Return the [X, Y] coordinate for the center point of the cell that contains the specified text.  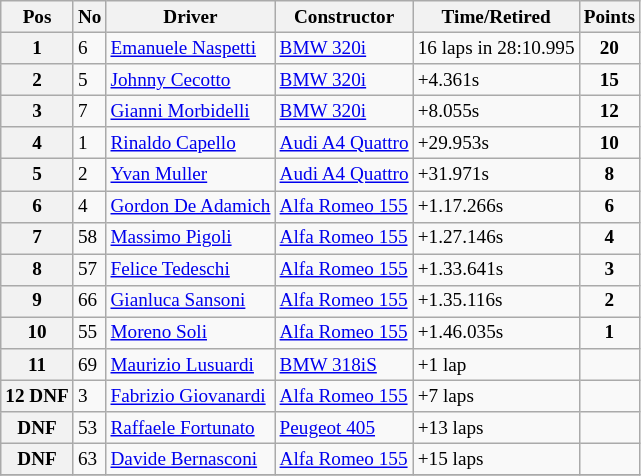
Peugeot 405 [344, 428]
BMW 318iS [344, 365]
Fabrizio Giovanardi [190, 396]
58 [90, 238]
Massimo Pigoli [190, 238]
Felice Tedeschi [190, 270]
+29.953s [496, 143]
Gianni Morbidelli [190, 111]
Davide Bernasconi [190, 460]
Yvan Muller [190, 175]
Maurizio Lusuardi [190, 365]
69 [90, 365]
+8.055s [496, 111]
+7 laps [496, 396]
15 [609, 80]
Moreno Soli [190, 333]
Constructor [344, 17]
+1.17.266s [496, 206]
+4.361s [496, 80]
+1.35.116s [496, 301]
Rinaldo Capello [190, 143]
Gordon De Adamich [190, 206]
55 [90, 333]
Points [609, 17]
11 [38, 365]
9 [38, 301]
+1.46.035s [496, 333]
12 [609, 111]
Time/Retired [496, 17]
Gianluca Sansoni [190, 301]
+15 laps [496, 460]
+1.33.641s [496, 270]
66 [90, 301]
Driver [190, 17]
57 [90, 270]
Johnny Cecotto [190, 80]
Emanuele Naspetti [190, 48]
20 [609, 48]
53 [90, 428]
Raffaele Fortunato [190, 428]
+1 lap [496, 365]
No [90, 17]
+13 laps [496, 428]
16 laps in 28:10.995 [496, 48]
63 [90, 460]
Pos [38, 17]
+1.27.146s [496, 238]
12 DNF [38, 396]
+31.971s [496, 175]
